Identify which cell holds the provided text, then report its (x, y) central coordinate. 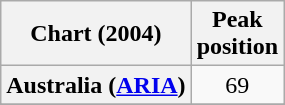
Peakposition (237, 34)
Chart (2004) (96, 34)
Australia (ARIA) (96, 85)
69 (237, 85)
